Locate the cell with the specified text and output its (x, y) center coordinate. 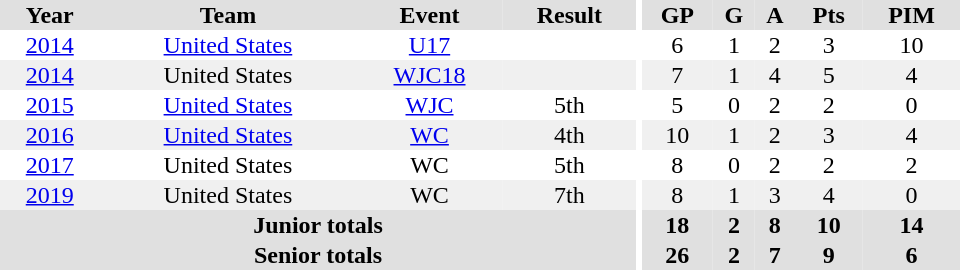
7th (570, 195)
4th (570, 135)
Event (429, 15)
G (734, 15)
2019 (50, 195)
Junior totals (318, 225)
GP (678, 15)
26 (678, 255)
Senior totals (318, 255)
PIM (912, 15)
9 (829, 255)
Pts (829, 15)
Team (228, 15)
2015 (50, 105)
A (775, 15)
WJC (429, 105)
18 (678, 225)
Result (570, 15)
14 (912, 225)
U17 (429, 45)
Year (50, 15)
WJC18 (429, 75)
2016 (50, 135)
2017 (50, 165)
